Scan for the cell matching the given text and deliver its [x, y] coordinate at center. 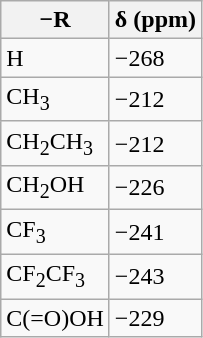
δ (ppm) [155, 20]
−229 [155, 318]
CH3 [56, 99]
−241 [155, 232]
CH2OH [56, 188]
CH2CH3 [56, 143]
−R [56, 20]
−226 [155, 188]
−268 [155, 58]
CF2CF3 [56, 276]
H [56, 58]
CF3 [56, 232]
C(=O)OH [56, 318]
−243 [155, 276]
